From the cell containing the given text, extract its center point as (x, y) coordinate. 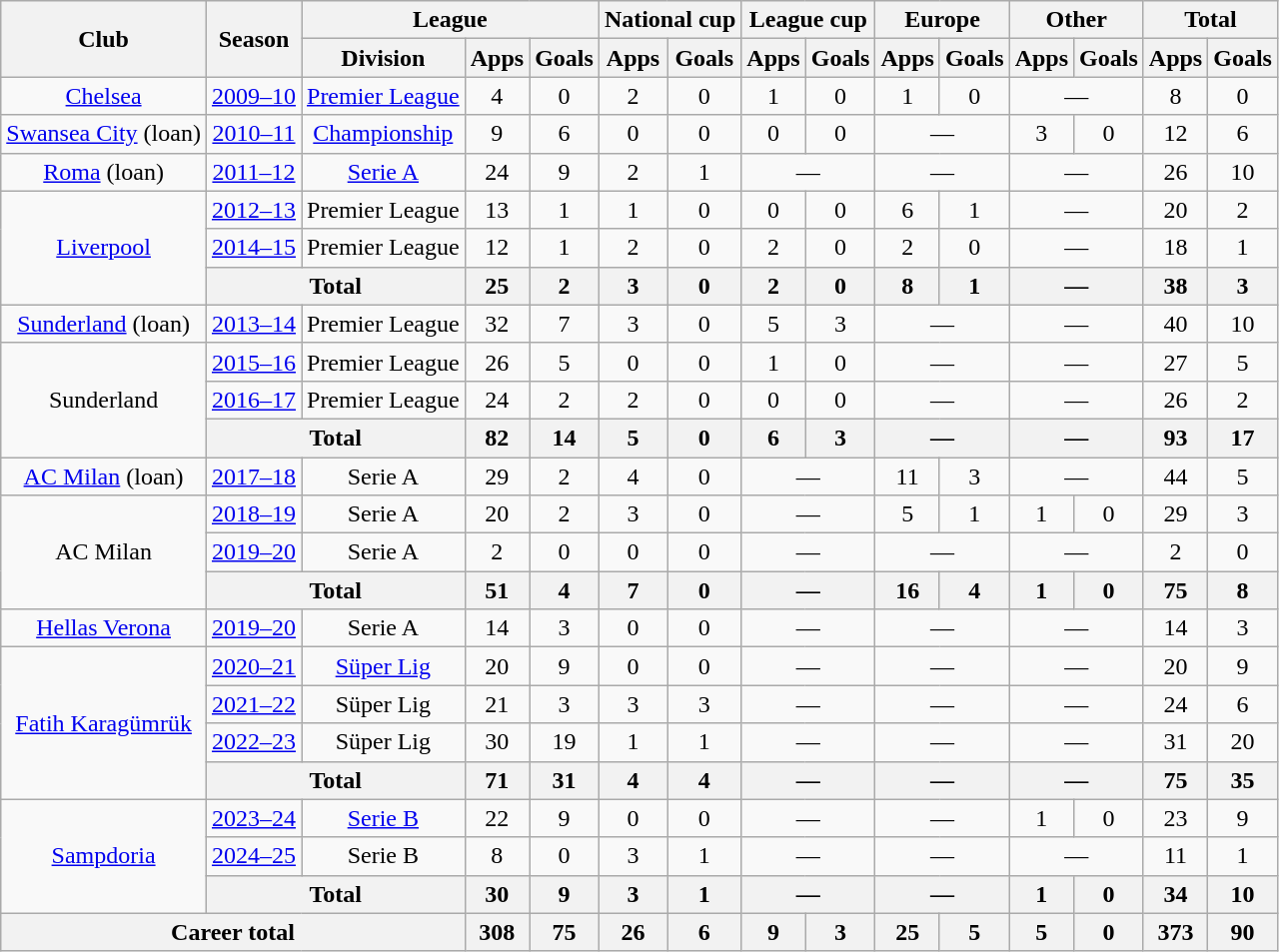
2014–15 (254, 248)
16 (907, 590)
23 (1175, 818)
93 (1175, 438)
90 (1243, 932)
2010–11 (254, 134)
82 (497, 438)
Career total (233, 932)
2017–18 (254, 476)
2013–14 (254, 324)
2015–16 (254, 362)
71 (497, 780)
Europe (942, 20)
Division (384, 58)
2018–19 (254, 514)
2009–10 (254, 96)
32 (497, 324)
34 (1175, 894)
Sunderland (104, 400)
Season (254, 39)
2012–13 (254, 210)
Other (1076, 20)
51 (497, 590)
2023–24 (254, 818)
Swansea City (loan) (104, 134)
40 (1175, 324)
2016–17 (254, 400)
Sunderland (loan) (104, 324)
2021–22 (254, 704)
AC Milan (104, 552)
2022–23 (254, 742)
38 (1175, 286)
2011–12 (254, 172)
AC Milan (loan) (104, 476)
League (451, 20)
Liverpool (104, 248)
18 (1175, 248)
Championship (384, 134)
Chelsea (104, 96)
2024–25 (254, 856)
National cup (669, 20)
22 (497, 818)
27 (1175, 362)
13 (497, 210)
21 (497, 704)
308 (497, 932)
Fatih Karagümrük (104, 723)
373 (1175, 932)
44 (1175, 476)
35 (1243, 780)
Club (104, 39)
Hellas Verona (104, 628)
17 (1243, 438)
Sampdoria (104, 856)
Roma (loan) (104, 172)
2020–21 (254, 666)
19 (565, 742)
League cup (808, 20)
